Identify which cell holds the provided text, then report its [X, Y] central coordinate. 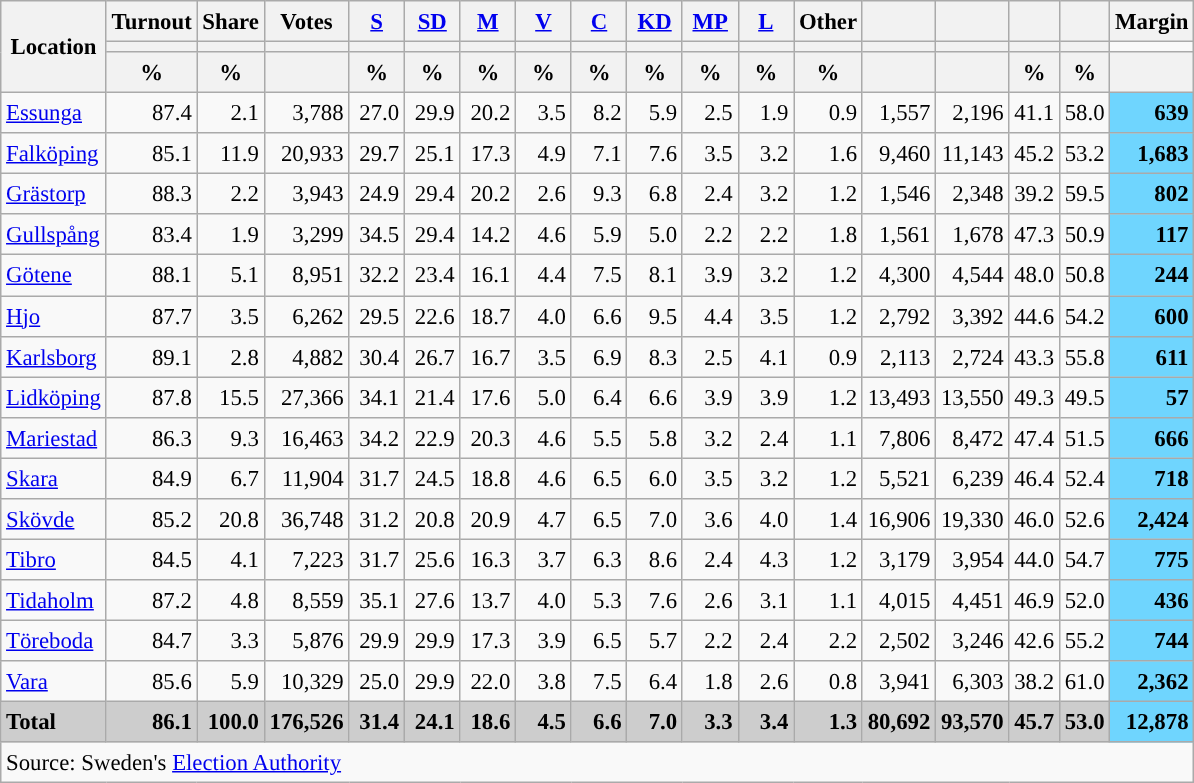
2,362 [1152, 682]
84.5 [152, 560]
2,424 [1152, 520]
5,876 [306, 640]
8,951 [306, 276]
20.9 [488, 520]
51.5 [1084, 438]
22.0 [488, 682]
5.8 [655, 438]
54.7 [1084, 560]
3.8 [544, 682]
87.2 [152, 600]
27.6 [432, 600]
3.4 [766, 722]
24.5 [432, 478]
176,526 [306, 722]
Other [828, 22]
3,954 [972, 560]
666 [1152, 438]
Source: Sweden's Election Authority [598, 762]
19,330 [972, 520]
36,748 [306, 520]
18.7 [488, 316]
8.1 [655, 276]
55.2 [1084, 640]
12,878 [1152, 722]
27.0 [377, 114]
3.1 [766, 600]
Margin [1152, 22]
S [377, 22]
31.2 [377, 520]
KD [655, 22]
88.1 [152, 276]
5.7 [655, 640]
9,460 [898, 154]
87.4 [152, 114]
50.9 [1084, 234]
85.6 [152, 682]
V [544, 22]
4,300 [898, 276]
83.4 [152, 234]
46.9 [1034, 600]
11,143 [972, 154]
58.0 [1084, 114]
52.6 [1084, 520]
6.0 [655, 478]
16,463 [306, 438]
35.1 [377, 600]
2.8 [230, 356]
30.4 [377, 356]
6.9 [599, 356]
25.0 [377, 682]
8.3 [655, 356]
46.0 [1034, 520]
1,557 [898, 114]
Falköping [54, 154]
20,933 [306, 154]
2,502 [898, 640]
611 [1152, 356]
8.2 [599, 114]
1,683 [1152, 154]
85.2 [152, 520]
13.7 [488, 600]
27,366 [306, 398]
53.2 [1084, 154]
22.6 [432, 316]
6,303 [972, 682]
9.5 [655, 316]
16.1 [488, 276]
49.5 [1084, 398]
1,546 [898, 194]
86.3 [152, 438]
Mariestad [54, 438]
15.5 [230, 398]
42.6 [1034, 640]
244 [1152, 276]
775 [1152, 560]
53.0 [1084, 722]
87.7 [152, 316]
2,113 [898, 356]
39.2 [1034, 194]
7,806 [898, 438]
8.6 [655, 560]
6,239 [972, 478]
5.5 [599, 438]
1.6 [828, 154]
6,262 [306, 316]
24.9 [377, 194]
88.3 [152, 194]
744 [1152, 640]
45.2 [1034, 154]
Votes [306, 22]
48.0 [1034, 276]
4.8 [230, 600]
Grästorp [54, 194]
6.3 [599, 560]
11.9 [230, 154]
49.3 [1034, 398]
7,223 [306, 560]
17.6 [488, 398]
4,451 [972, 600]
3,943 [306, 194]
Tidaholm [54, 600]
2,348 [972, 194]
89.1 [152, 356]
86.1 [152, 722]
100.0 [230, 722]
639 [1152, 114]
4.7 [544, 520]
34.1 [377, 398]
14.2 [488, 234]
Skövde [54, 520]
26.7 [432, 356]
10,329 [306, 682]
29.7 [377, 154]
3,392 [972, 316]
6.8 [655, 194]
802 [1152, 194]
16.3 [488, 560]
117 [1152, 234]
Skara [54, 478]
MP [710, 22]
45.7 [1034, 722]
C [599, 22]
SD [432, 22]
43.3 [1034, 356]
1,678 [972, 234]
Karlsborg [54, 356]
4.5 [544, 722]
2,792 [898, 316]
8,559 [306, 600]
6.7 [230, 478]
47.3 [1034, 234]
3,941 [898, 682]
44.0 [1034, 560]
3,788 [306, 114]
0.8 [828, 682]
25.1 [432, 154]
13,550 [972, 398]
Tibro [54, 560]
84.9 [152, 478]
3,246 [972, 640]
13,493 [898, 398]
52.4 [1084, 478]
4,544 [972, 276]
2.1 [230, 114]
718 [1152, 478]
M [488, 22]
20.3 [488, 438]
16,906 [898, 520]
4,882 [306, 356]
55.8 [1084, 356]
5,521 [898, 478]
3,179 [898, 560]
11,904 [306, 478]
2,196 [972, 114]
41.1 [1034, 114]
Hjo [54, 316]
Götene [54, 276]
18.8 [488, 478]
61.0 [1084, 682]
4.9 [544, 154]
3.7 [544, 560]
Turnout [152, 22]
Total [54, 722]
21.4 [432, 398]
3,299 [306, 234]
34.5 [377, 234]
80,692 [898, 722]
Gullspång [54, 234]
4.3 [766, 560]
57 [1152, 398]
50.8 [1084, 276]
59.5 [1084, 194]
52.0 [1084, 600]
7.1 [599, 154]
47.4 [1034, 438]
32.2 [377, 276]
38.2 [1034, 682]
600 [1152, 316]
8,472 [972, 438]
5.3 [599, 600]
3.6 [710, 520]
Töreboda [54, 640]
31.4 [377, 722]
436 [1152, 600]
2,724 [972, 356]
Essunga [54, 114]
1,561 [898, 234]
5.1 [230, 276]
Location [54, 47]
29.5 [377, 316]
87.8 [152, 398]
Vara [54, 682]
34.2 [377, 438]
1.4 [828, 520]
85.1 [152, 154]
23.4 [432, 276]
24.1 [432, 722]
93,570 [972, 722]
18.6 [488, 722]
4,015 [898, 600]
16.7 [488, 356]
44.6 [1034, 316]
22.9 [432, 438]
54.2 [1084, 316]
25.6 [432, 560]
46.4 [1034, 478]
Lidköping [54, 398]
Share [230, 22]
84.7 [152, 640]
1.3 [828, 722]
L [766, 22]
